Return the (x, y) coordinate for the center point of the cell that contains the specified text.  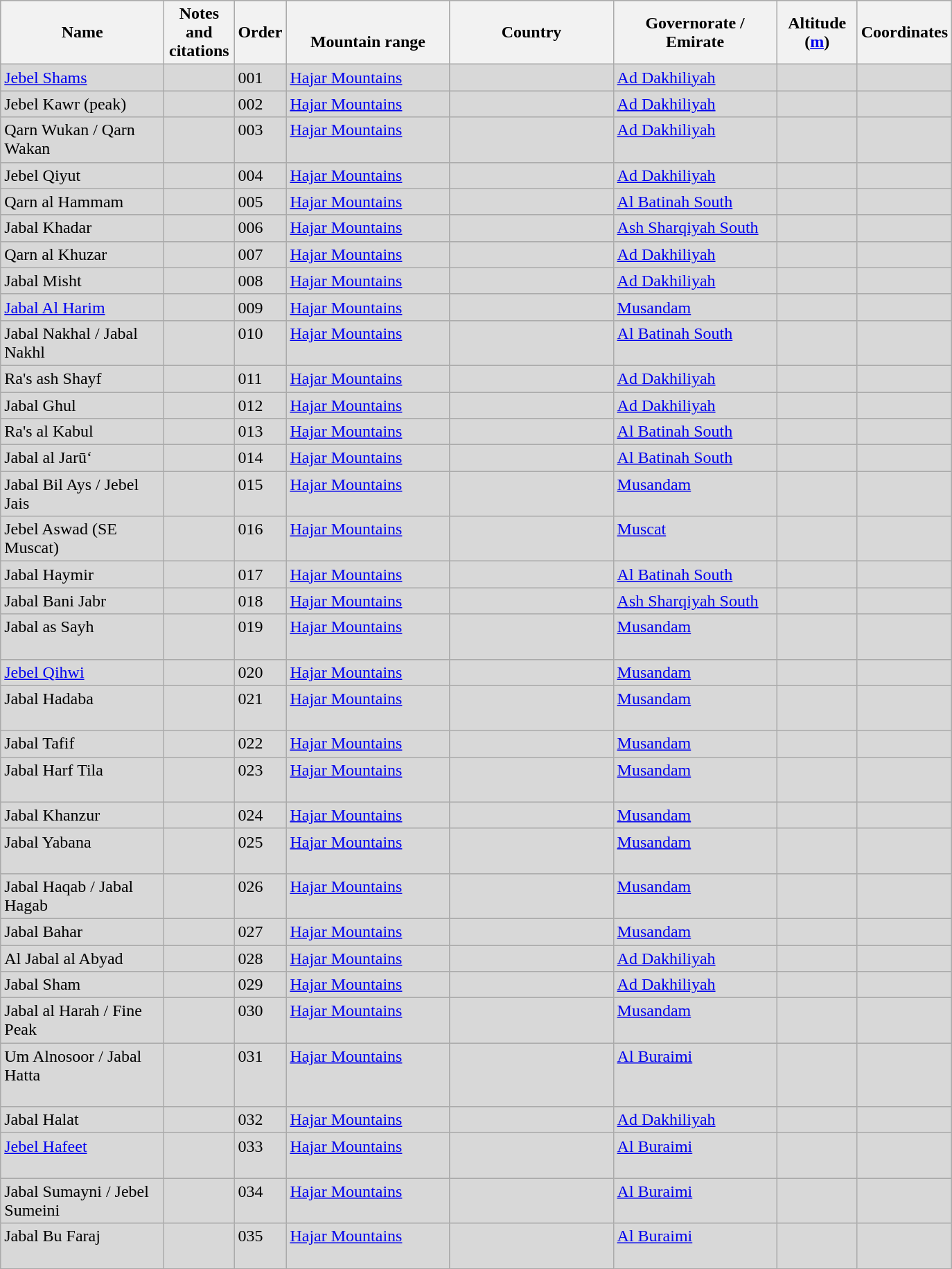
015 (261, 493)
030 (261, 1020)
011 (261, 378)
020 (261, 672)
010 (261, 342)
001 (261, 78)
006 (261, 228)
Name (82, 33)
Jabal Nakhal / Jabal Nakhl (82, 342)
Jabal Khanzur (82, 815)
021 (261, 708)
Order (261, 33)
023 (261, 779)
014 (261, 458)
Jabal Haymir (82, 575)
Ra's al Kabul (82, 432)
007 (261, 254)
Al Jabal al Abyad (82, 959)
027 (261, 931)
029 (261, 985)
Altitude (m) (817, 33)
016 (261, 539)
Jabal Yabana (82, 851)
Jabal Bu Faraj (82, 1246)
Jebel Kawr (peak) (82, 104)
004 (261, 175)
034 (261, 1200)
Jabal Sham (82, 985)
Jabal Halat (82, 1120)
Governorate / Emirate (695, 33)
Qarn Wukan / Qarn Wakan (82, 140)
033 (261, 1156)
Country (531, 33)
Jabal Al Harim (82, 307)
028 (261, 959)
Jabal Tafif (82, 744)
Jabal Bahar (82, 931)
Jabal Haqab / Jabal Hagab (82, 895)
Jabal Sumayni / Jebel Sumeini (82, 1200)
Jabal Ghul (82, 405)
019 (261, 636)
013 (261, 432)
Jebel Qiyut (82, 175)
Jebel Shams (82, 78)
008 (261, 281)
017 (261, 575)
026 (261, 895)
031 (261, 1075)
Muscat (695, 539)
035 (261, 1246)
Jabal al Harah / Fine Peak (82, 1020)
Jabal Harf Tila (82, 779)
Um Alnosoor / Jabal Hatta (82, 1075)
002 (261, 104)
012 (261, 405)
Qarn al Hammam (82, 202)
032 (261, 1120)
Ra's ash Shayf (82, 378)
Jabal Khadar (82, 228)
003 (261, 140)
Jabal al Jarū‘ (82, 458)
005 (261, 202)
009 (261, 307)
Jebel Aswad (SE Muscat) (82, 539)
024 (261, 815)
018 (261, 601)
Jabal Misht (82, 281)
Jebel Hafeet (82, 1156)
Jabal Bani Jabr (82, 601)
025 (261, 851)
Mountain range (368, 33)
Notes and citations (200, 33)
Jabal Bil Ays / Jebel Jais (82, 493)
Coordinates (904, 33)
Jabal as Sayh (82, 636)
Jabal Hadaba (82, 708)
Qarn al Khuzar (82, 254)
Jebel Qihwi (82, 672)
022 (261, 744)
